Return [X, Y] of the center of cell containing provided text 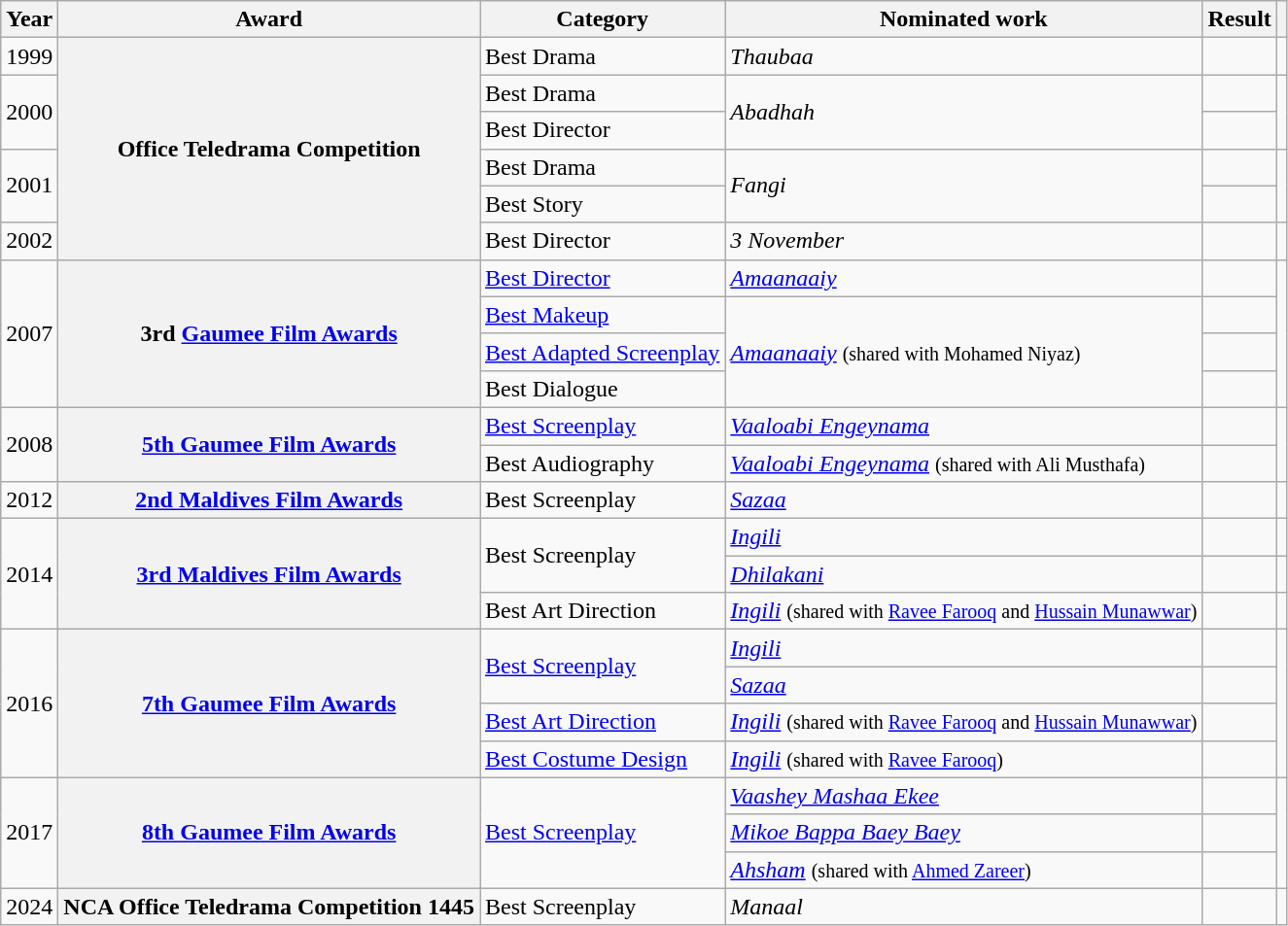
Mikoe Bappa Baey Baey [964, 833]
NCA Office Teledrama Competition 1445 [269, 907]
2012 [29, 500]
7th Gaumee Film Awards [269, 703]
Office Teledrama Competition [269, 149]
Ahsham (shared with Ahmed Zareer) [964, 870]
Best Story [603, 204]
Amaanaaiy (shared with Mohamed Niyaz) [964, 352]
2017 [29, 833]
2008 [29, 444]
Dhilakani [964, 574]
2000 [29, 112]
Fangi [964, 186]
2016 [29, 703]
Year [29, 19]
Amaanaaiy [964, 278]
Best Dialogue [603, 389]
Best Adapted Screenplay [603, 352]
3 November [964, 241]
2001 [29, 186]
8th Gaumee Film Awards [269, 833]
Abadhah [964, 112]
Vaaloabi Engeynama [964, 426]
2024 [29, 907]
Vaaloabi Engeynama (shared with Ali Musthafa) [964, 463]
2002 [29, 241]
Vaashey Mashaa Ekee [964, 796]
1999 [29, 56]
Best Costume Design [603, 759]
Nominated work [964, 19]
Thaubaa [964, 56]
Result [1239, 19]
Best Makeup [603, 315]
Ingili (shared with Ravee Farooq) [964, 759]
3rd Maldives Film Awards [269, 574]
2007 [29, 333]
Best Audiography [603, 463]
2nd Maldives Film Awards [269, 500]
Award [269, 19]
5th Gaumee Film Awards [269, 444]
Manaal [964, 907]
Category [603, 19]
2014 [29, 574]
3rd Gaumee Film Awards [269, 333]
